Capture the cell that displays the provided text and extract its (X, Y) central coordinate. 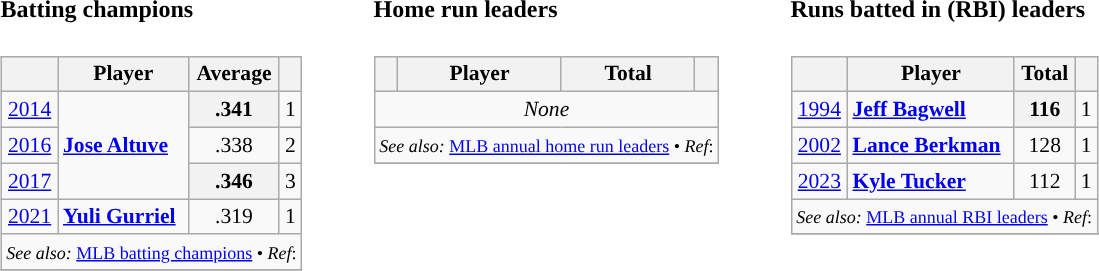
Jeff Bagwell (930, 110)
.341 (234, 110)
128 (1044, 145)
Average (234, 74)
See also: MLB annual home run leaders • Ref: (546, 145)
Jose Altuve (124, 146)
2023 (819, 181)
None (546, 110)
See also: MLB annual RBI leaders • Ref: (944, 217)
.346 (234, 181)
See also: MLB batting champions • Ref: (151, 252)
112 (1044, 181)
2002 (819, 145)
3 (290, 181)
1994 (819, 110)
2017 (30, 181)
.338 (234, 145)
2016 (30, 145)
Yuli Gurriel (124, 217)
2 (290, 145)
116 (1044, 110)
Lance Berkman (930, 145)
Kyle Tucker (930, 181)
2021 (30, 217)
2014 (30, 110)
.319 (234, 217)
